Identify which cell holds the provided text, then report its (X, Y) central coordinate. 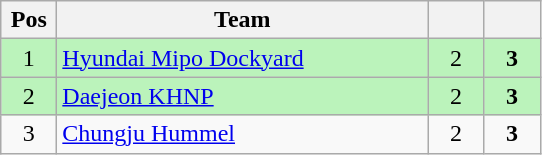
Daejeon KHNP (242, 96)
Team (242, 20)
Chungju Hummel (242, 134)
1 (29, 58)
Hyundai Mipo Dockyard (242, 58)
Pos (29, 20)
